Extract the [x, y] coordinate from the center of the cell holding the provided text.  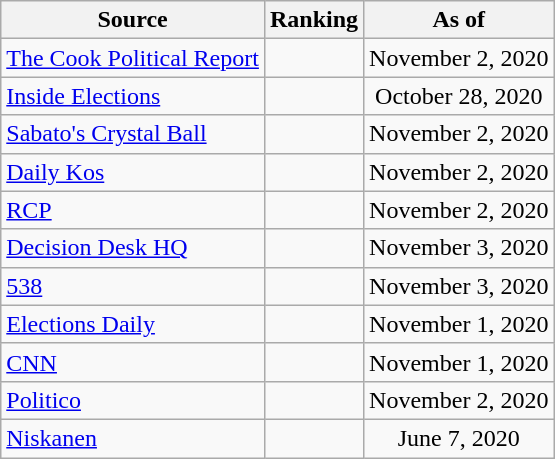
CNN [133, 362]
Niskanen [133, 438]
Decision Desk HQ [133, 248]
Daily Kos [133, 172]
Politico [133, 400]
Elections Daily [133, 324]
As of [459, 20]
Sabato's Crystal Ball [133, 134]
RCP [133, 210]
538 [133, 286]
Source [133, 20]
Inside Elections [133, 96]
October 28, 2020 [459, 96]
June 7, 2020 [459, 438]
The Cook Political Report [133, 58]
Ranking [314, 20]
